Output the (x, y) coordinate of the center of the cell containing the given text.  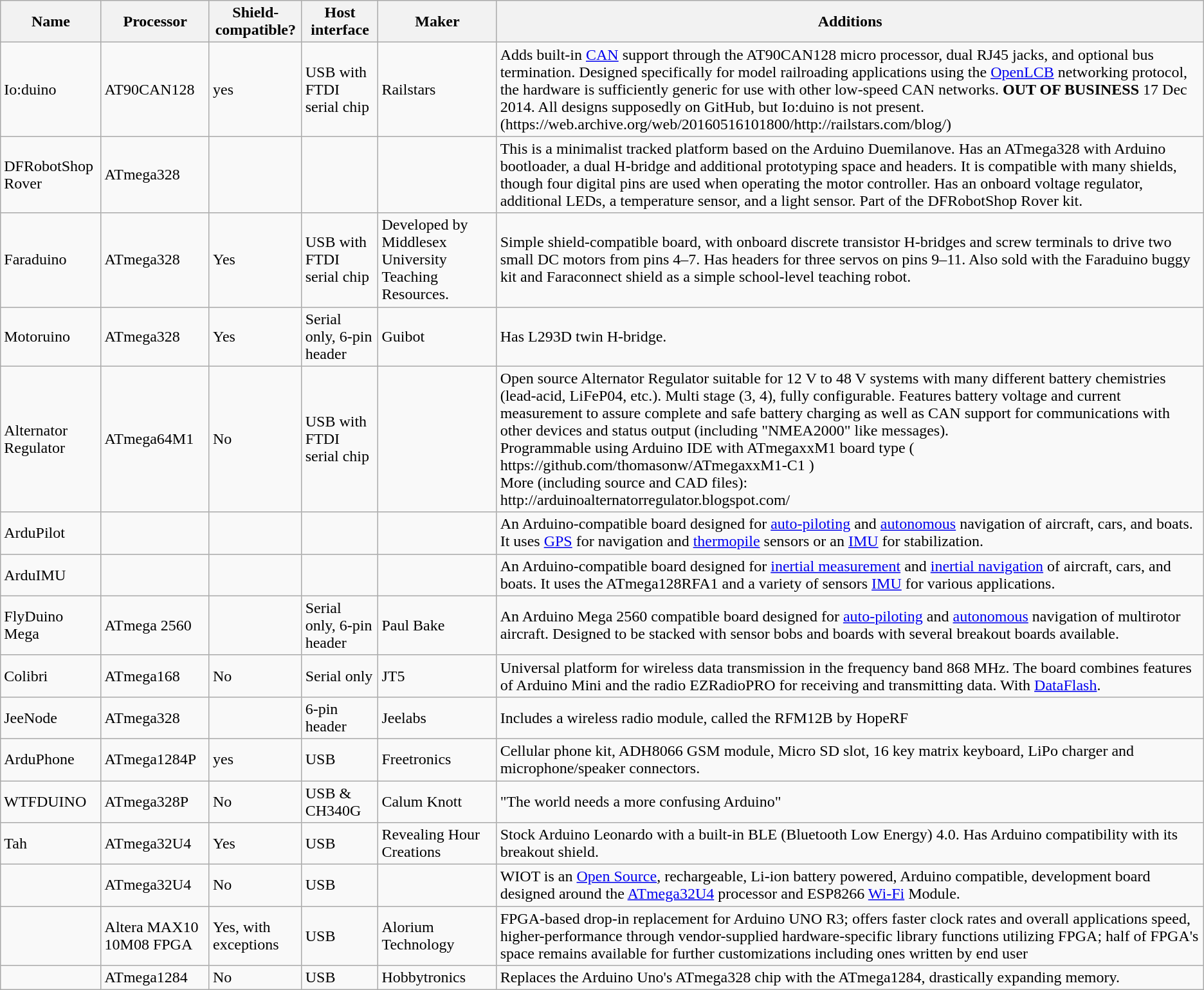
JeeNode (51, 718)
Jeelabs (437, 718)
Yes, with exceptions (255, 936)
WTFDUINO (51, 802)
Additions (850, 22)
Altera MAX10 10M08 FPGA (155, 936)
Paul Bake (437, 625)
Developed by Middlesex University Teaching Resources. (437, 260)
ArduPhone (51, 759)
Maker (437, 22)
Alternator Regulator (51, 439)
6-pin header (340, 718)
Serial only (340, 675)
Stock Arduino Leonardo with a built-in BLE (Bluetooth Low Energy) 4.0. Has Arduino compatibility with its breakout shield. (850, 844)
ATmega64M1 (155, 439)
Freetronics (437, 759)
USB & CH340G (340, 802)
Io:duino (51, 89)
AT90CAN128 (155, 89)
Cellular phone kit, ADH8066 GSM module, Micro SD slot, 16 key matrix keyboard, LiPo charger and microphone/speaker connectors. (850, 759)
Railstars (437, 89)
"The world needs a more confusing Arduino" (850, 802)
Tah (51, 844)
Motoruino (51, 336)
ATmega328P (155, 802)
ATmega1284P (155, 759)
JT5 (437, 675)
ArduIMU (51, 575)
Hobbytronics (437, 978)
ATmega 2560 (155, 625)
ATmega1284 (155, 978)
Guibot (437, 336)
ArduPilot (51, 533)
Faraduino (51, 260)
ATmega168 (155, 675)
Replaces the Arduino Uno's ATmega328 chip with the ATmega1284, drastically expanding memory. (850, 978)
Has L293D twin H-bridge. (850, 336)
Name (51, 22)
Revealing Hour Creations (437, 844)
Includes a wireless radio module, called the RFM12B by HopeRF (850, 718)
FlyDuino Mega (51, 625)
Calum Knott (437, 802)
Processor (155, 22)
Shield-compatible? (255, 22)
DFRobotShop Rover (51, 175)
Colibri (51, 675)
Alorium Technology (437, 936)
Host interface (340, 22)
